Return (X, Y) of the center of cell containing provided text 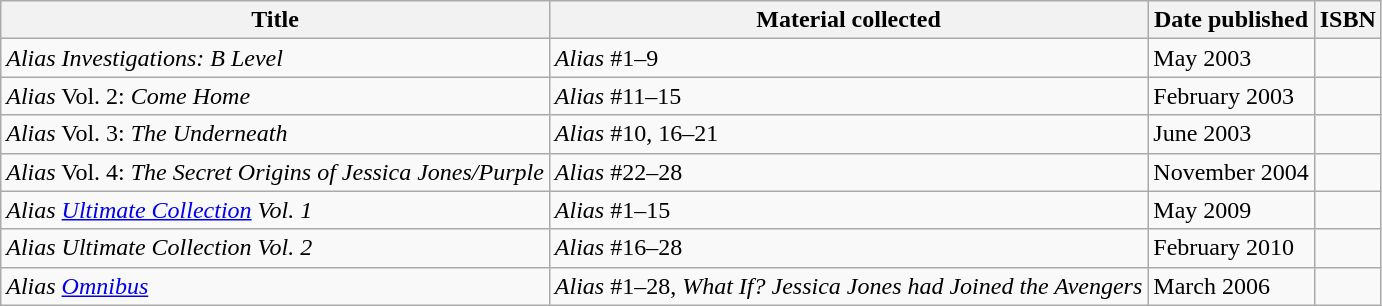
Alias Investigations: B Level (276, 58)
Alias #1–28, What If? Jessica Jones had Joined the Avengers (848, 286)
March 2006 (1231, 286)
Alias Vol. 3: The Underneath (276, 134)
Alias #1–9 (848, 58)
ISBN (1348, 20)
Alias #16–28 (848, 248)
February 2003 (1231, 96)
Alias Vol. 2: Come Home (276, 96)
Alias #10, 16–21 (848, 134)
May 2009 (1231, 210)
Alias Vol. 4: The Secret Origins of Jessica Jones/Purple (276, 172)
Title (276, 20)
Alias Ultimate Collection Vol. 1 (276, 210)
Alias #22–28 (848, 172)
Material collected (848, 20)
November 2004 (1231, 172)
Alias Omnibus (276, 286)
Alias #1–15 (848, 210)
Date published (1231, 20)
June 2003 (1231, 134)
February 2010 (1231, 248)
Alias Ultimate Collection Vol. 2 (276, 248)
Alias #11–15 (848, 96)
May 2003 (1231, 58)
